Output the [X, Y] coordinate of the center of the cell containing the given text.  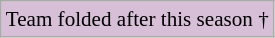
Team folded after this season † [138, 18]
